Provide the (x, y) coordinate of the cell's center where the given text is located.  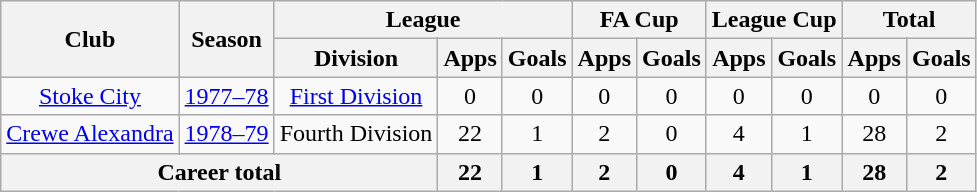
First Division (356, 96)
League (423, 20)
1977–78 (226, 96)
League Cup (774, 20)
Total (909, 20)
Crewe Alexandra (90, 134)
Division (356, 58)
FA Cup (639, 20)
Fourth Division (356, 134)
Season (226, 39)
Career total (220, 172)
Club (90, 39)
Stoke City (90, 96)
1978–79 (226, 134)
